Search for the cell housing the specified text and yield its (X, Y) center coordinate. 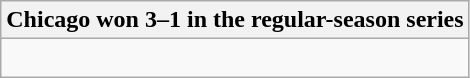
Chicago won 3–1 in the regular-season series (235, 20)
